Determine the (x, y) coordinate at the center of the cell enclosing the given text.  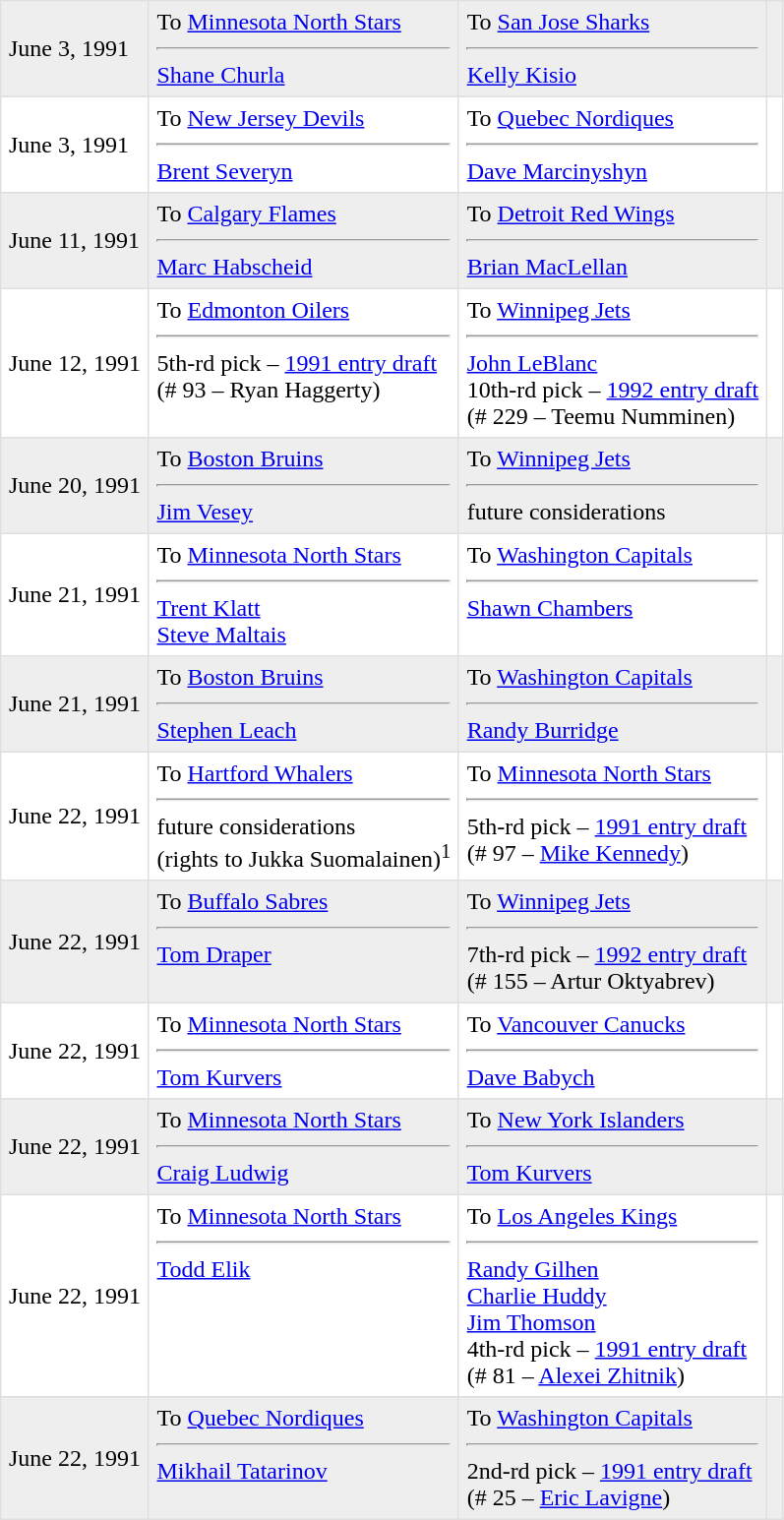
To Hartford Whalersfuture considerations(rights to Jukka Suomalainen)1 (303, 817)
To Minnesota North StarsShane Churla (303, 49)
To Minnesota North Stars5th-rd pick – 1991 entry draft(# 97 – Mike Kennedy) (612, 817)
June 20, 1991 (75, 486)
To Winnipeg JetsJohn LeBlanc10th-rd pick – 1992 entry draft(# 229 – Teemu Numminen) (612, 363)
To Boston BruinsJim Vesey (303, 486)
June 12, 1991 (75, 363)
To Minnesota North StarsTrent KlattSteve Maltais (303, 594)
To Quebec NordiquesDave Marcinyshyn (612, 145)
To Winnipeg Jets7th-rd pick – 1992 entry draft(# 155 – Artur Oktyabrev) (612, 942)
To Calgary FlamesMarc Habscheid (303, 241)
To Minnesota North StarsCraig Ludwig (303, 1147)
To Washington CapitalsShawn Chambers (612, 594)
To New York IslandersTom Kurvers (612, 1147)
To Vancouver CanucksDave Babych (612, 1052)
To Winnipeg Jetsfuture considerations (612, 486)
To Quebec NordiquesMikhail Tatarinov (303, 1458)
To Edmonton Oilers5th-rd pick – 1991 entry draft(# 93 – Ryan Haggerty) (303, 363)
To Washington CapitalsRandy Burridge (612, 704)
To Boston BruinsStephen Leach (303, 704)
To Washington Capitals2nd-rd pick – 1991 entry draft(# 25 – Eric Lavigne) (612, 1458)
To Los Angeles KingsRandy GilhenCharlie HuddyJim Thomson4th-rd pick – 1991 entry draft(# 81 – Alexei Zhitnik) (612, 1297)
To Minnesota North StarsTodd Elik (303, 1297)
To New Jersey DevilsBrent Severyn (303, 145)
To Minnesota North StarsTom Kurvers (303, 1052)
To San Jose SharksKelly Kisio (612, 49)
To Buffalo SabresTom Draper (303, 942)
To Detroit Red WingsBrian MacLellan (612, 241)
June 11, 1991 (75, 241)
